Scan for the cell matching the given text and deliver its [X, Y] coordinate at center. 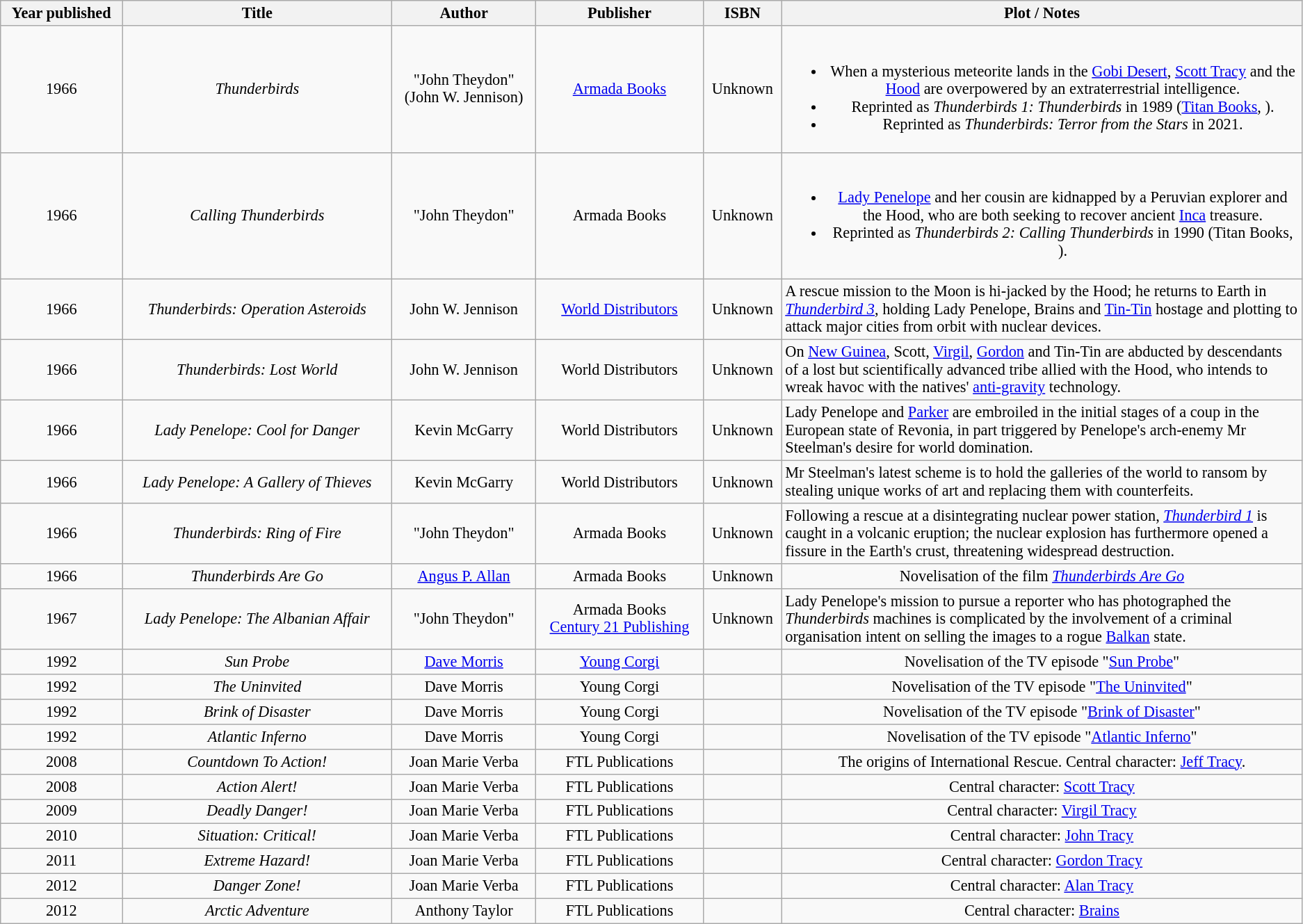
Action Alert! [257, 786]
Countdown To Action! [257, 761]
Central character: Scott Tracy [1042, 786]
Novelisation of the TV episode "Brink of Disaster" [1042, 711]
Plot / Notes [1042, 13]
Thunderbirds: Operation Asteroids [257, 310]
Lady Penelope: The Albanian Affair [257, 619]
Central character: Gordon Tracy [1042, 861]
The Uninvited [257, 686]
2011 [61, 861]
Calling Thunderbirds [257, 216]
ISBN [743, 13]
Year published [61, 13]
2010 [61, 836]
Angus P. Allan [464, 576]
Novelisation of the film Thunderbirds Are Go [1042, 576]
Arctic Adventure [257, 911]
Deadly Danger! [257, 811]
Central character: Brains [1042, 911]
1967 [61, 619]
Armada BooksCentury 21 Publishing [619, 619]
Extreme Hazard! [257, 861]
Thunderbirds: Lost World [257, 370]
Danger Zone! [257, 886]
2009 [61, 811]
Title [257, 13]
Thunderbirds Are Go [257, 576]
Novelisation of the TV episode "Atlantic Inferno" [1042, 736]
Novelisation of the TV episode "Sun Probe" [1042, 661]
Brink of Disaster [257, 711]
Thunderbirds [257, 89]
Atlantic Inferno [257, 736]
Publisher [619, 13]
Mr Steelman's latest scheme is to hold the galleries of the world to ransom by stealing unique works of art and replacing them with counterfeits. [1042, 481]
Anthony Taylor [464, 911]
Situation: Critical! [257, 836]
Thunderbirds: Ring of Fire [257, 534]
Novelisation of the TV episode "The Uninvited" [1042, 686]
"John Theydon"(John W. Jennison) [464, 89]
Central character: Virgil Tracy [1042, 811]
Lady Penelope: Cool for Danger [257, 430]
Central character: John Tracy [1042, 836]
Central character: Alan Tracy [1042, 886]
Author [464, 13]
The origins of International Rescue. Central character: Jeff Tracy. [1042, 761]
Lady Penelope: A Gallery of Thieves [257, 481]
Sun Probe [257, 661]
